Identify which cell holds the provided text, then report its [x, y] central coordinate. 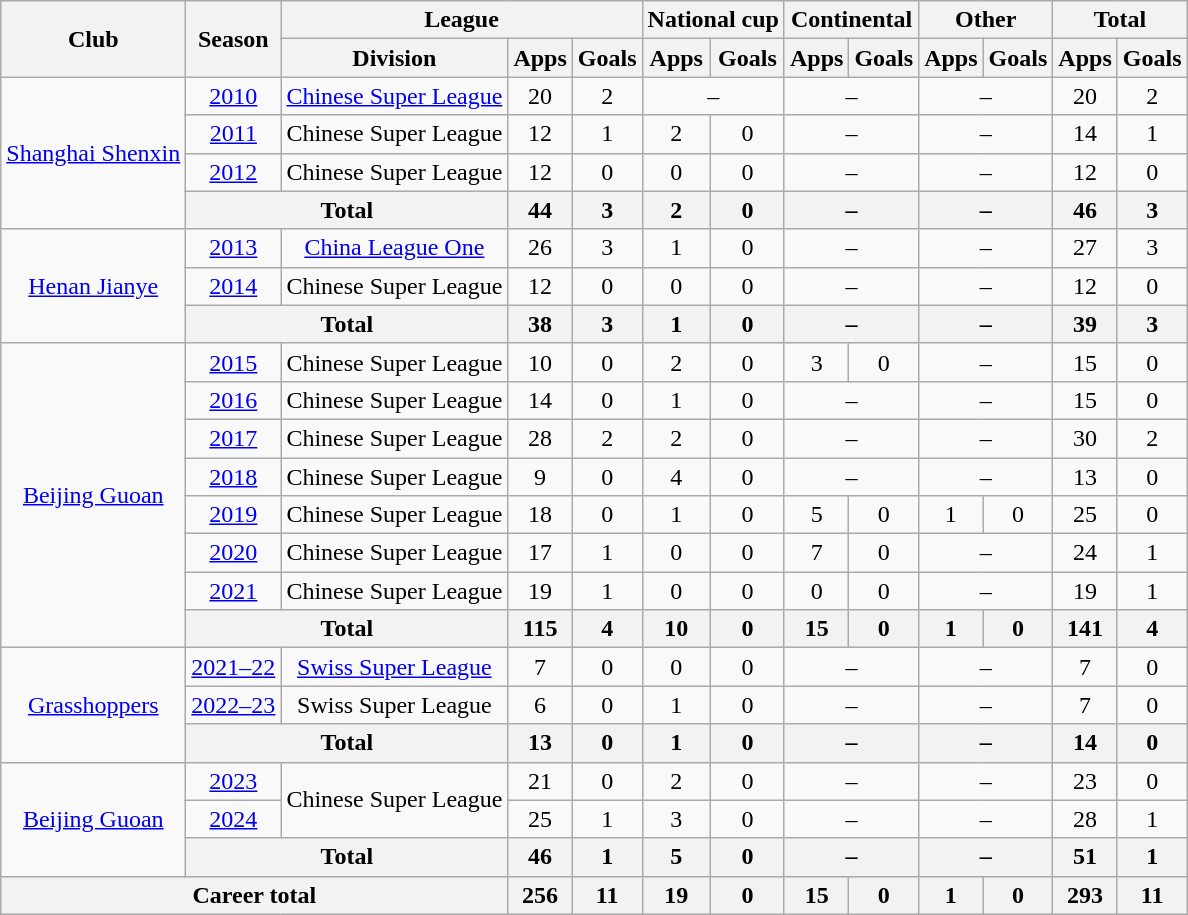
6 [540, 705]
115 [540, 629]
2016 [234, 400]
Career total [254, 895]
26 [540, 248]
17 [540, 553]
2012 [234, 172]
30 [1085, 438]
256 [540, 895]
Shanghai Shenxin [94, 153]
Henan Jianye [94, 286]
Division [394, 58]
27 [1085, 248]
2014 [234, 286]
Other [986, 20]
2024 [234, 819]
44 [540, 210]
2018 [234, 477]
23 [1085, 781]
2019 [234, 515]
24 [1085, 553]
2017 [234, 438]
2022–23 [234, 705]
Continental [851, 20]
2010 [234, 96]
2020 [234, 553]
2011 [234, 134]
21 [540, 781]
18 [540, 515]
38 [540, 324]
Grasshoppers [94, 705]
National cup [713, 20]
51 [1085, 857]
2021 [234, 591]
141 [1085, 629]
Season [234, 39]
293 [1085, 895]
2015 [234, 362]
League [462, 20]
39 [1085, 324]
2013 [234, 248]
2023 [234, 781]
Club [94, 39]
2021–22 [234, 667]
9 [540, 477]
China League One [394, 248]
